Detect which cell encompasses the target text, then output its [x, y] center coordinate. 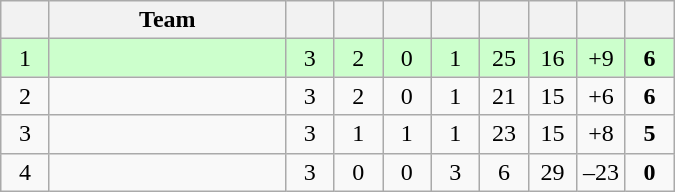
Team [167, 20]
23 [504, 134]
+6 [602, 96]
–23 [602, 172]
25 [504, 58]
29 [552, 172]
4 [26, 172]
5 [650, 134]
+9 [602, 58]
+8 [602, 134]
16 [552, 58]
21 [504, 96]
